Search for the cell housing the specified text and yield its [X, Y] center coordinate. 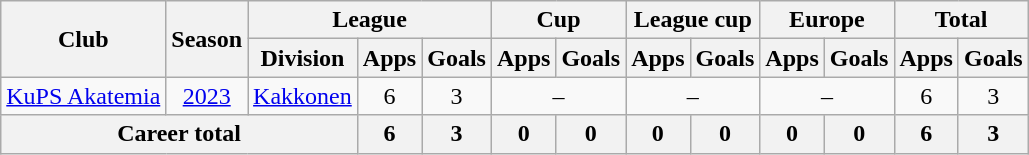
Kakkonen [303, 96]
Division [303, 58]
Total [961, 20]
Club [84, 39]
Cup [558, 20]
Career total [180, 134]
KuPS Akatemia [84, 96]
2023 [207, 96]
League cup [693, 20]
League [370, 20]
Europe [827, 20]
Season [207, 39]
